Provide the [x, y] coordinate of the cell's center where the given text is located.  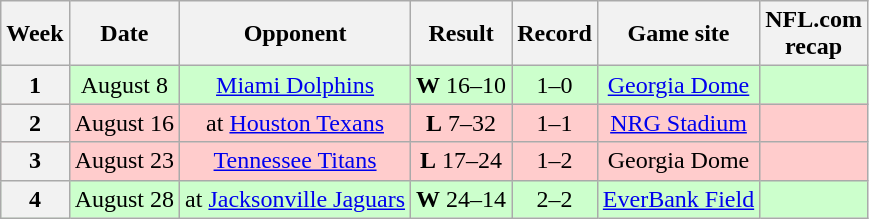
1–2 [555, 161]
Tennessee Titans [296, 161]
Miami Dolphins [296, 85]
Result [462, 34]
at Houston Texans [296, 123]
EverBank Field [678, 199]
W 16–10 [462, 85]
Record [555, 34]
August 16 [124, 123]
2 [35, 123]
2–2 [555, 199]
W 24–14 [462, 199]
1–0 [555, 85]
August 23 [124, 161]
Date [124, 34]
L 7–32 [462, 123]
L 17–24 [462, 161]
at Jacksonville Jaguars [296, 199]
NFL.comrecap [814, 34]
August 28 [124, 199]
1–1 [555, 123]
3 [35, 161]
Week [35, 34]
4 [35, 199]
1 [35, 85]
Opponent [296, 34]
NRG Stadium [678, 123]
August 8 [124, 85]
Game site [678, 34]
